For the text-containing cell, return its midpoint in (X, Y) coordinate format. 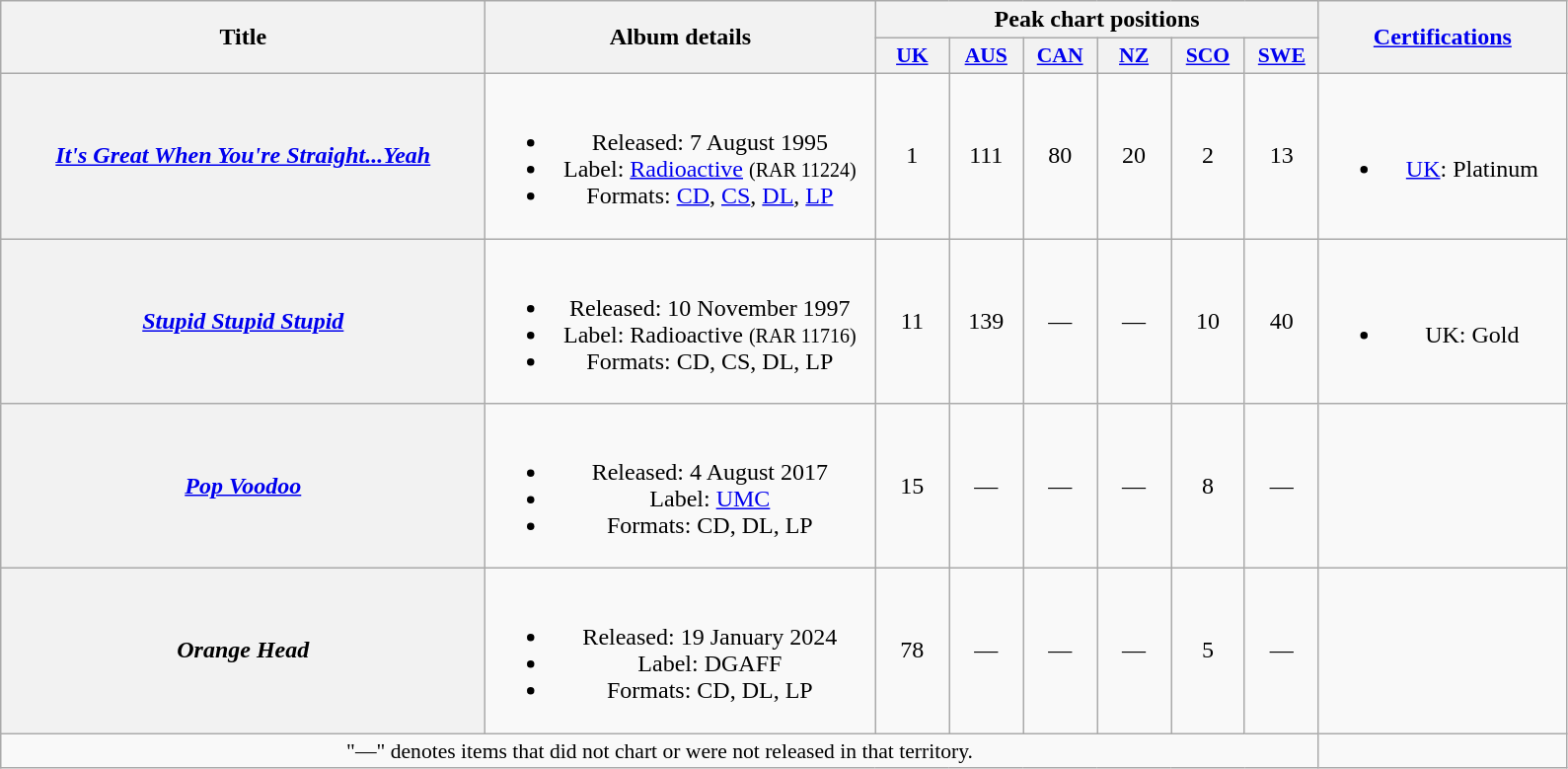
2 (1208, 156)
80 (1060, 156)
Released: 19 January 2024Label: DGAFFFormats: CD, DL, LP (681, 652)
Pop Voodoo (243, 486)
UK: Platinum (1443, 156)
13 (1281, 156)
CAN (1060, 56)
Album details (681, 38)
1 (912, 156)
78 (912, 652)
8 (1208, 486)
"—" denotes items that did not chart or were not released in that territory. (660, 751)
Stupid Stupid Stupid (243, 322)
Orange Head (243, 652)
Released: 7 August 1995Label: Radioactive (RAR 11224)Formats: CD, CS, DL, LP (681, 156)
Title (243, 38)
Certifications (1443, 38)
111 (987, 156)
10 (1208, 322)
5 (1208, 652)
Released: 10 November 1997Label: Radioactive (RAR 11716)Formats: CD, CS, DL, LP (681, 322)
SCO (1208, 56)
Released: 4 August 2017Label: UMCFormats: CD, DL, LP (681, 486)
UK: Gold (1443, 322)
AUS (987, 56)
It's Great When You're Straight...Yeah (243, 156)
SWE (1281, 56)
NZ (1135, 56)
40 (1281, 322)
11 (912, 322)
UK (912, 56)
Peak chart positions (1097, 20)
139 (987, 322)
15 (912, 486)
20 (1135, 156)
